Pinpoint the cell where the given text exists, returning its (x, y) midpoint coordinate. 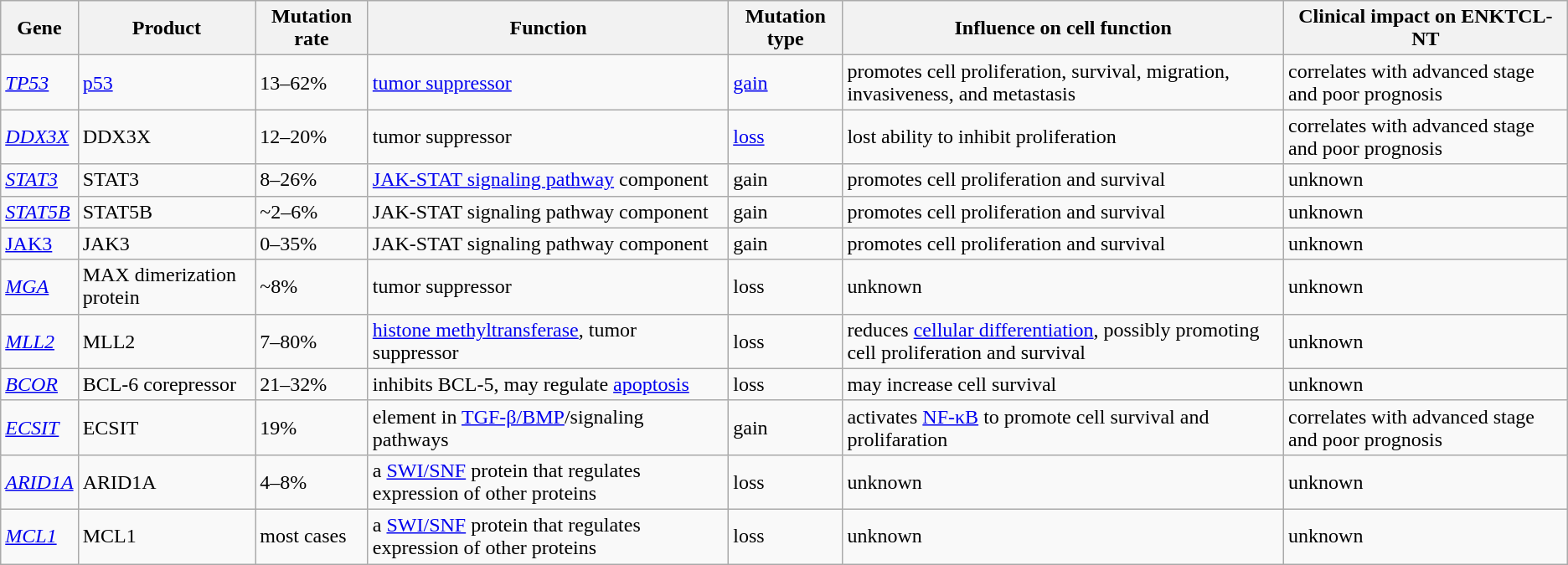
~2–6% (312, 212)
inhibits BCL-5, may regulate apoptosis (548, 384)
Product (167, 28)
activates NF-κB to promote cell survival and prolifaration (1064, 427)
promotes cell proliferation, survival, migration, invasiveness, and metastasis (1064, 82)
0–35% (312, 244)
7–80% (312, 342)
Influence on cell function (1064, 28)
BCOR (39, 384)
reduces cellular differentiation, possibly promoting cell proliferation and survival (1064, 342)
most cases (312, 536)
21–32% (312, 384)
histone methyltransferase, tumor suppressor (548, 342)
Function (548, 28)
Gene (39, 28)
Mutation type (786, 28)
12–20% (312, 137)
p53 (167, 82)
element in TGF-β/BMP/signaling pathways (548, 427)
may increase cell survival (1064, 384)
MAX dimerization protein (167, 286)
Mutation rate (312, 28)
BCL-6 corepressor (167, 384)
4–8% (312, 482)
lost ability to inhibit proliferation (1064, 137)
8–26% (312, 180)
~8% (312, 286)
13–62% (312, 82)
TP53 (39, 82)
Clinical impact on ENKTCL-NT (1426, 28)
MGA (39, 286)
19% (312, 427)
